From the cell containing the given text, extract its center point as (x, y) coordinate. 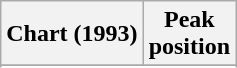
Chart (1993) (72, 34)
Peakposition (189, 34)
